Capture the cell that displays the provided text and extract its (X, Y) central coordinate. 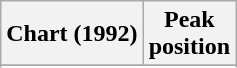
Peakposition (189, 34)
Chart (1992) (72, 34)
